Return [x, y] of the center of cell containing provided text 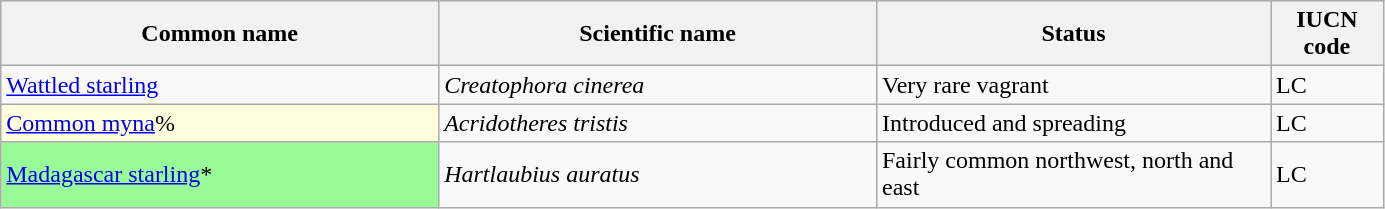
Wattled starling [220, 85]
Common name [220, 34]
Fairly common northwest, north and east [1073, 174]
Madagascar starling* [220, 174]
IUCN code [1328, 34]
Hartlaubius auratus [658, 174]
Common myna% [220, 123]
Introduced and spreading [1073, 123]
Scientific name [658, 34]
Creatophora cinerea [658, 85]
Very rare vagrant [1073, 85]
Status [1073, 34]
Acridotheres tristis [658, 123]
